Provide the [x, y] coordinate of the cell's center where the given text is located.  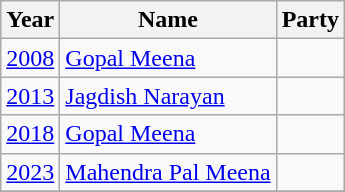
Mahendra Pal Meena [168, 172]
2018 [30, 134]
Year [30, 20]
2008 [30, 58]
Jagdish Narayan [168, 96]
2013 [30, 96]
2023 [30, 172]
Name [168, 20]
Party [310, 20]
